Return the [x, y] coordinate for the center point of the cell that contains the specified text.  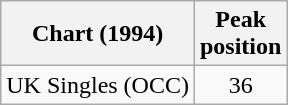
Chart (1994) [98, 34]
UK Singles (OCC) [98, 85]
Peakposition [240, 34]
36 [240, 85]
